Return the [x, y] coordinate for the center point of the cell that contains the specified text.  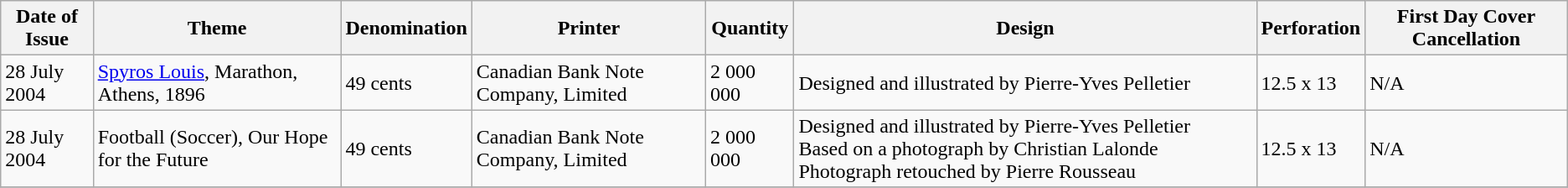
Design [1025, 29]
Denomination [406, 29]
Perforation [1311, 29]
Spyros Louis, Marathon, Athens, 1896 [217, 82]
Designed and illustrated by Pierre-Yves Pelletier [1025, 82]
Designed and illustrated by Pierre-Yves PelletierBased on a photograph by Christian Lalonde Photograph retouched by Pierre Rousseau [1025, 149]
Football (Soccer), Our Hope for the Future [217, 149]
Printer [588, 29]
Date of Issue [47, 29]
First Day Cover Cancellation [1467, 29]
Quantity [750, 29]
Theme [217, 29]
